Scan for the cell matching the given text and deliver its [x, y] coordinate at center. 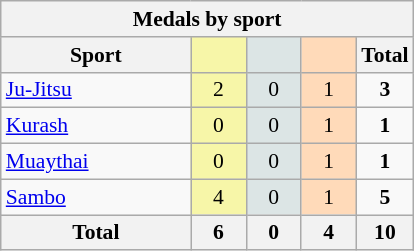
Kurash [96, 126]
5 [384, 197]
Ju-Jitsu [96, 90]
Sport [96, 55]
Muaythai [96, 162]
2 [218, 90]
3 [384, 90]
6 [218, 233]
Medals by sport [208, 19]
10 [384, 233]
Sambo [96, 197]
